Pinpoint the cell where the given text exists, returning its [x, y] midpoint coordinate. 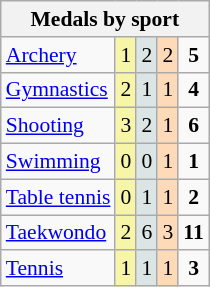
Medals by sport [105, 19]
Swimming [58, 162]
Shooting [58, 126]
Table tennis [58, 197]
Archery [58, 55]
4 [194, 90]
5 [194, 55]
11 [194, 233]
Gymnastics [58, 90]
Tennis [58, 269]
Taekwondo [58, 233]
